Capture the cell that displays the provided text and extract its (x, y) central coordinate. 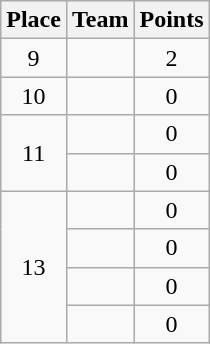
11 (34, 153)
9 (34, 58)
Team (100, 20)
Points (172, 20)
13 (34, 267)
10 (34, 96)
Place (34, 20)
2 (172, 58)
